Pinpoint the cell where the given text exists, returning its [x, y] midpoint coordinate. 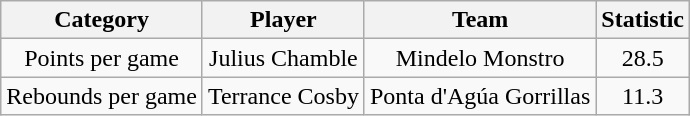
Rebounds per game [102, 96]
Ponta d'Agúa Gorrillas [480, 96]
Category [102, 20]
Points per game [102, 58]
Mindelo Monstro [480, 58]
Team [480, 20]
Statistic [643, 20]
Julius Chamble [283, 58]
28.5 [643, 58]
Terrance Cosby [283, 96]
Player [283, 20]
11.3 [643, 96]
